Pinpoint the cell where the given text exists, returning its [X, Y] midpoint coordinate. 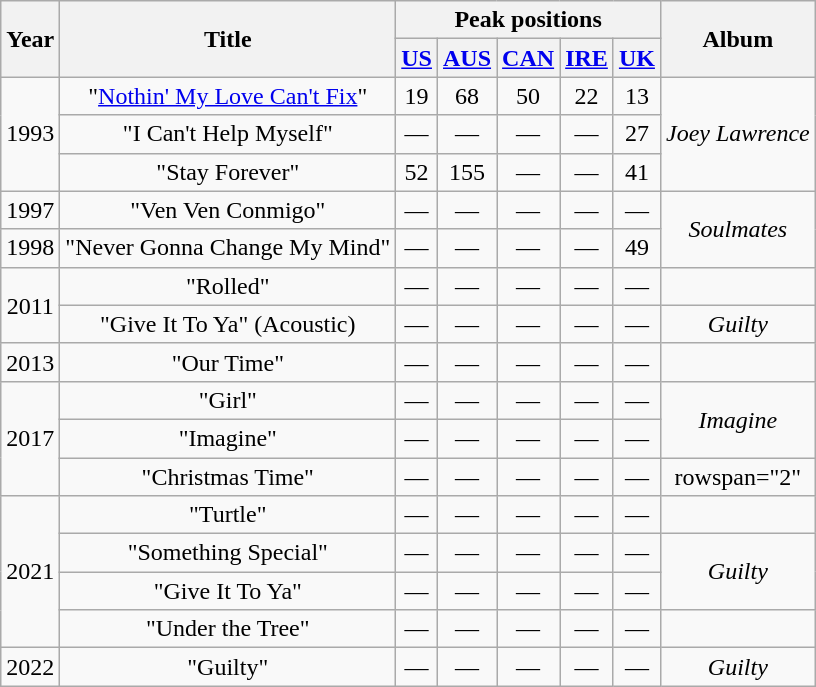
CAN [528, 58]
"Girl" [228, 400]
"Give It To Ya" [228, 591]
"Never Gonna Change My Mind" [228, 248]
2021 [30, 572]
1998 [30, 248]
"Stay Forever" [228, 172]
68 [466, 96]
49 [636, 248]
27 [636, 134]
rowspan="2" [738, 477]
"Nothin' My Love Can't Fix" [228, 96]
"Imagine" [228, 438]
1997 [30, 210]
50 [528, 96]
Imagine [738, 419]
US [417, 58]
IRE [587, 58]
2011 [30, 305]
Soulmates [738, 229]
"Turtle" [228, 515]
1993 [30, 134]
"Our Time" [228, 362]
UK [636, 58]
"Christmas Time" [228, 477]
AUS [466, 58]
"Give It To Ya" (Acoustic) [228, 324]
Year [30, 39]
Peak positions [528, 20]
2017 [30, 438]
Joey Lawrence [738, 134]
"Under the Tree" [228, 629]
2022 [30, 667]
41 [636, 172]
52 [417, 172]
Title [228, 39]
"I Can't Help Myself" [228, 134]
2013 [30, 362]
"Ven Ven Conmigo" [228, 210]
22 [587, 96]
Album [738, 39]
"Rolled" [228, 286]
"Guilty" [228, 667]
"Something Special" [228, 553]
13 [636, 96]
19 [417, 96]
155 [466, 172]
